Find where the given text appears and provide that cell's center as (x, y) coordinate. 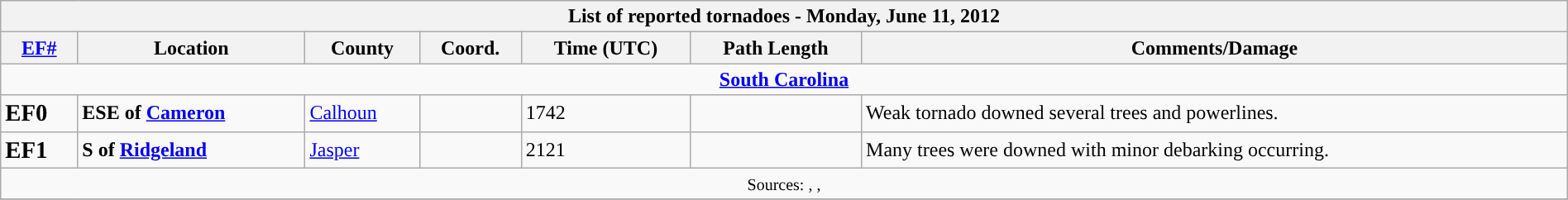
Calhoun (362, 113)
EF0 (40, 113)
Jasper (362, 150)
South Carolina (784, 79)
County (362, 48)
Many trees were downed with minor debarking occurring. (1215, 150)
Path Length (776, 48)
EF1 (40, 150)
Location (192, 48)
2121 (605, 150)
Coord. (470, 48)
Comments/Damage (1215, 48)
ESE of Cameron (192, 113)
List of reported tornadoes - Monday, June 11, 2012 (784, 17)
EF# (40, 48)
Time (UTC) (605, 48)
Weak tornado downed several trees and powerlines. (1215, 113)
1742 (605, 113)
S of Ridgeland (192, 150)
Sources: , , (784, 183)
